Provide the (X, Y) coordinate of the cell's center where the given text is located.  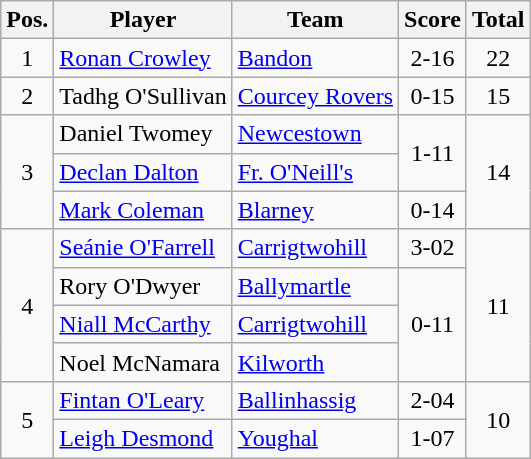
1 (28, 58)
Score (433, 20)
1-07 (433, 438)
Declan Dalton (143, 172)
15 (498, 96)
0-14 (433, 210)
4 (28, 305)
1-11 (433, 153)
Ronan Crowley (143, 58)
14 (498, 172)
Pos. (28, 20)
Mark Coleman (143, 210)
Seánie O'Farrell (143, 248)
Noel McNamara (143, 362)
3-02 (433, 248)
0-15 (433, 96)
Leigh Desmond (143, 438)
Fr. O'Neill's (315, 172)
2-16 (433, 58)
3 (28, 172)
Fintan O'Leary (143, 400)
Player (143, 20)
Ballinhassig (315, 400)
Kilworth (315, 362)
11 (498, 305)
Tadhg O'Sullivan (143, 96)
Rory O'Dwyer (143, 286)
2-04 (433, 400)
Bandon (315, 58)
Total (498, 20)
Daniel Twomey (143, 134)
2 (28, 96)
22 (498, 58)
Team (315, 20)
Blarney (315, 210)
Youghal (315, 438)
Niall McCarthy (143, 324)
0-11 (433, 324)
Newcestown (315, 134)
Ballymartle (315, 286)
Courcey Rovers (315, 96)
5 (28, 419)
10 (498, 419)
